Output the [X, Y] coordinate of the center of the cell containing the given text.  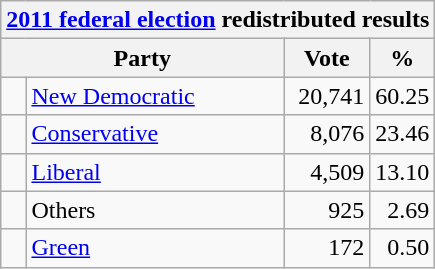
8,076 [327, 134]
172 [327, 248]
Conservative [155, 134]
4,509 [327, 172]
2.69 [402, 210]
Liberal [155, 172]
Party [142, 58]
Vote [327, 58]
Green [155, 248]
0.50 [402, 248]
Others [155, 210]
20,741 [327, 96]
23.46 [402, 134]
% [402, 58]
13.10 [402, 172]
2011 federal election redistributed results [218, 20]
60.25 [402, 96]
New Democratic [155, 96]
925 [327, 210]
